For the text-containing cell, return its midpoint in (X, Y) coordinate format. 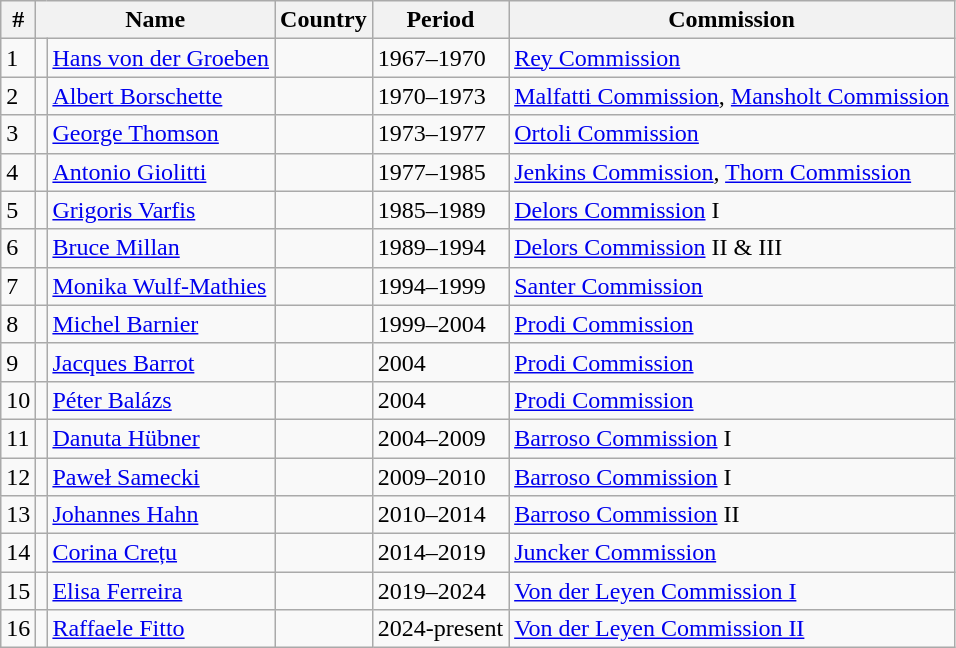
2014–2019 (440, 553)
1973–1977 (440, 134)
6 (18, 248)
1 (18, 58)
Name (156, 20)
Danuta Hübner (161, 438)
Rey Commission (732, 58)
Period (440, 20)
1985–1989 (440, 210)
Juncker Commission (732, 553)
Von der Leyen Commission I (732, 591)
11 (18, 438)
Santer Commission (732, 286)
Antonio Giolitti (161, 172)
2019–2024 (440, 591)
2009–2010 (440, 477)
16 (18, 629)
Albert Borschette (161, 96)
1977–1985 (440, 172)
8 (18, 324)
Raffaele Fitto (161, 629)
George Thomson (161, 134)
9 (18, 362)
2004–2009 (440, 438)
Michel Barnier (161, 324)
14 (18, 553)
Delors Commission I (732, 210)
Hans von der Groeben (161, 58)
1967–1970 (440, 58)
Jenkins Commission, Thorn Commission (732, 172)
Paweł Samecki (161, 477)
15 (18, 591)
10 (18, 400)
2 (18, 96)
7 (18, 286)
1989–1994 (440, 248)
Malfatti Commission, Mansholt Commission (732, 96)
# (18, 20)
Barroso Commission II (732, 515)
Elisa Ferreira (161, 591)
Ortoli Commission (732, 134)
Commission (732, 20)
Péter Balázs (161, 400)
Jacques Barrot (161, 362)
Grigoris Varfis (161, 210)
13 (18, 515)
3 (18, 134)
Country (324, 20)
Delors Commission II & III (732, 248)
2010–2014 (440, 515)
Bruce Millan (161, 248)
1994–1999 (440, 286)
4 (18, 172)
Johannes Hahn (161, 515)
Von der Leyen Commission II (732, 629)
Corina Crețu (161, 553)
Monika Wulf-Mathies (161, 286)
1970–1973 (440, 96)
1999–2004 (440, 324)
2024-present (440, 629)
5 (18, 210)
12 (18, 477)
